Find where the given text appears and provide that cell's center as [x, y] coordinate. 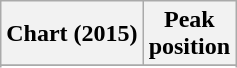
Peakposition [189, 34]
Chart (2015) [72, 34]
